Identify which cell holds the provided text, then report its [x, y] central coordinate. 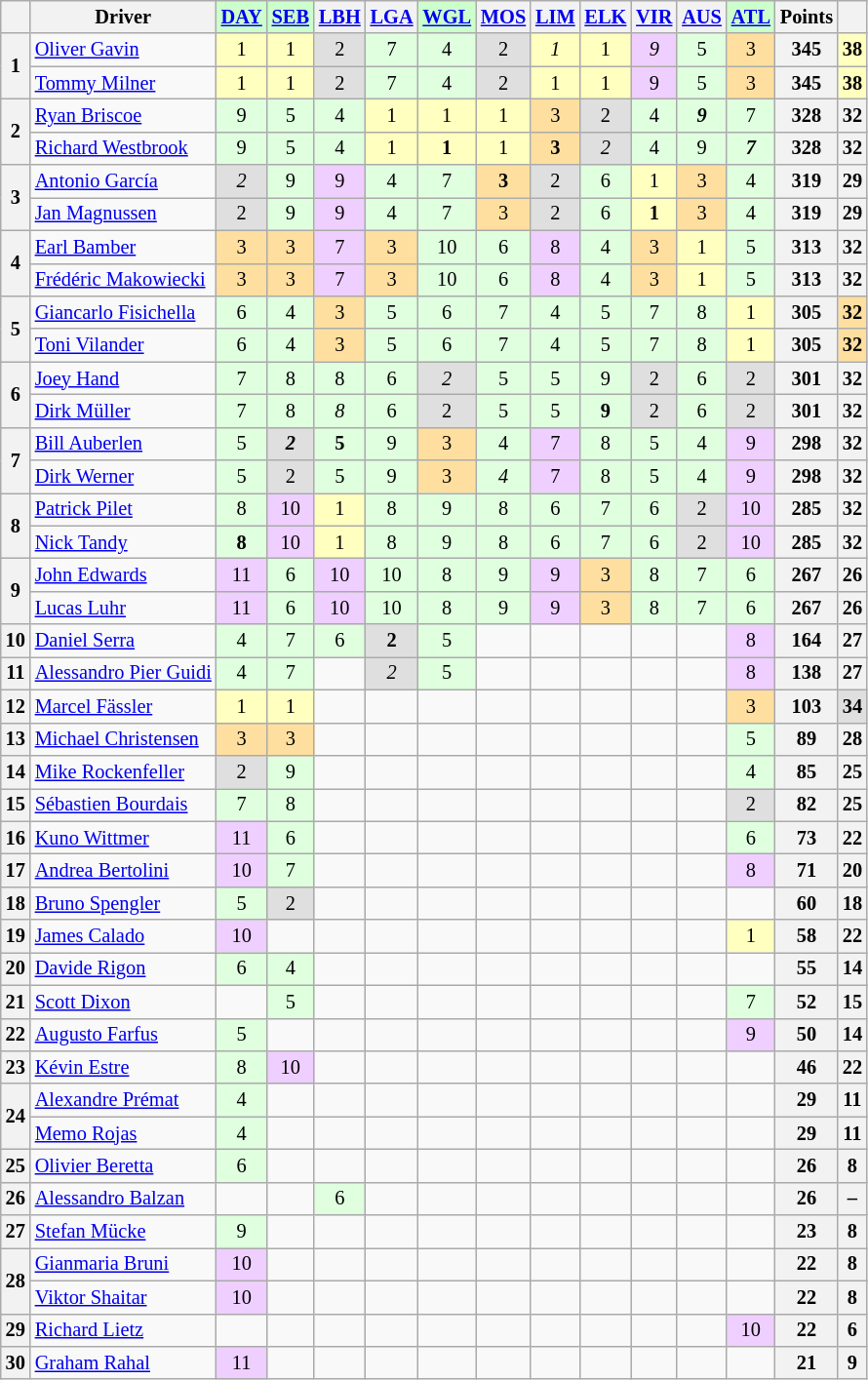
Stefan Mücke [123, 1232]
19 [16, 936]
164 [807, 641]
Patrick Pilet [123, 509]
WGL [447, 17]
Viktor Shaitar [123, 1297]
Daniel Serra [123, 641]
Alessandro Balzan [123, 1199]
Frédéric Makowiecki [123, 280]
LBH [339, 17]
Nick Tandy [123, 542]
Ryan Briscoe [123, 115]
60 [807, 903]
LIM [555, 17]
Scott Dixon [123, 1002]
Alexandre Prémat [123, 1100]
DAY [242, 17]
James Calado [123, 936]
Memo Rojas [123, 1133]
Bill Auberlen [123, 444]
Lucas Luhr [123, 608]
Joey Hand [123, 378]
Tommy Milner [123, 83]
AUS [701, 17]
Graham Rahal [123, 1362]
Points [807, 17]
MOS [503, 17]
Oliver Gavin [123, 50]
Bruno Spengler [123, 903]
50 [807, 1035]
Marcel Fässler [123, 706]
SEB [291, 17]
34 [852, 706]
Augusto Farfus [123, 1035]
ELK [607, 17]
71 [807, 870]
Richard Lietz [123, 1330]
103 [807, 706]
VIR [653, 17]
Toni Vilander [123, 345]
24 [16, 1116]
16 [16, 838]
ATL [751, 17]
Driver [123, 17]
Giancarlo Fisichella [123, 312]
89 [807, 739]
73 [807, 838]
– [852, 1199]
Earl Bamber [123, 247]
Kévin Estre [123, 1067]
Antonio García [123, 181]
Jan Magnussen [123, 214]
12 [16, 706]
Dirk Werner [123, 477]
Gianmaria Bruni [123, 1264]
Kuno Wittmer [123, 838]
52 [807, 1002]
Olivier Beretta [123, 1165]
Alessandro Pier Guidi [123, 673]
Richard Westbrook [123, 148]
LGA [392, 17]
85 [807, 771]
13 [16, 739]
55 [807, 968]
46 [807, 1067]
Michael Christensen [123, 739]
138 [807, 673]
Davide Rigon [123, 968]
17 [16, 870]
82 [807, 805]
58 [807, 936]
John Edwards [123, 574]
Sébastien Bourdais [123, 805]
Mike Rockenfeller [123, 771]
Andrea Bertolini [123, 870]
30 [16, 1362]
Dirk Müller [123, 411]
